Return (X, Y) of the center of cell containing provided text 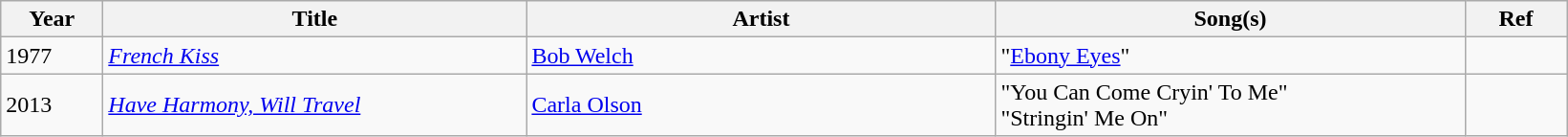
Year (52, 19)
French Kiss (315, 56)
2013 (52, 105)
"You Can Come Cryin' To Me""Stringin' Me On" (1231, 105)
"Ebony Eyes" (1231, 56)
Song(s) (1231, 19)
Title (315, 19)
Have Harmony, Will Travel (315, 105)
Bob Welch (761, 56)
1977 (52, 56)
Artist (761, 19)
Carla Olson (761, 105)
Ref (1515, 19)
